From the cell containing the given text, extract its center point as [x, y] coordinate. 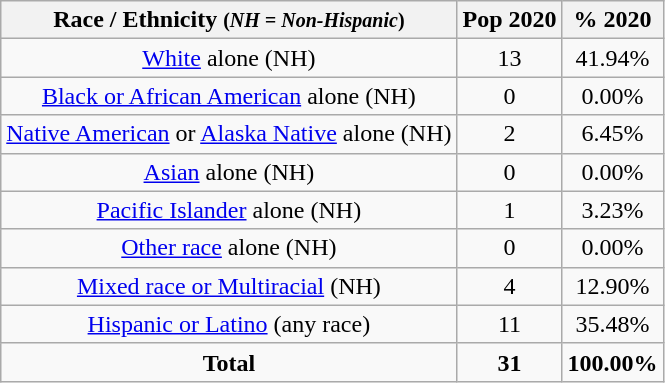
Total [229, 362]
1 [510, 210]
11 [510, 324]
31 [510, 362]
4 [510, 286]
Mixed race or Multiracial (NH) [229, 286]
35.48% [612, 324]
% 2020 [612, 20]
100.00% [612, 362]
12.90% [612, 286]
Race / Ethnicity (NH = Non-Hispanic) [229, 20]
41.94% [612, 58]
Pacific Islander alone (NH) [229, 210]
13 [510, 58]
Black or African American alone (NH) [229, 96]
Hispanic or Latino (any race) [229, 324]
2 [510, 134]
6.45% [612, 134]
Asian alone (NH) [229, 172]
Native American or Alaska Native alone (NH) [229, 134]
White alone (NH) [229, 58]
Other race alone (NH) [229, 248]
Pop 2020 [510, 20]
3.23% [612, 210]
